Return (X, Y) of the center of cell containing provided text 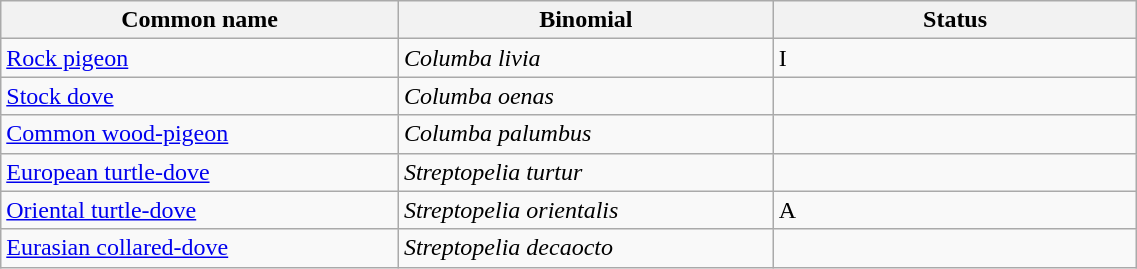
Eurasian collared-dove (200, 248)
Status (955, 20)
I (955, 58)
Streptopelia turtur (586, 172)
Streptopelia orientalis (586, 210)
Stock dove (200, 96)
European turtle-dove (200, 172)
Binomial (586, 20)
Common wood-pigeon (200, 134)
Columba palumbus (586, 134)
Streptopelia decaocto (586, 248)
Common name (200, 20)
Columba livia (586, 58)
Oriental turtle-dove (200, 210)
Rock pigeon (200, 58)
A (955, 210)
Columba oenas (586, 96)
